Extract the [X, Y] coordinate from the center of the cell holding the provided text.  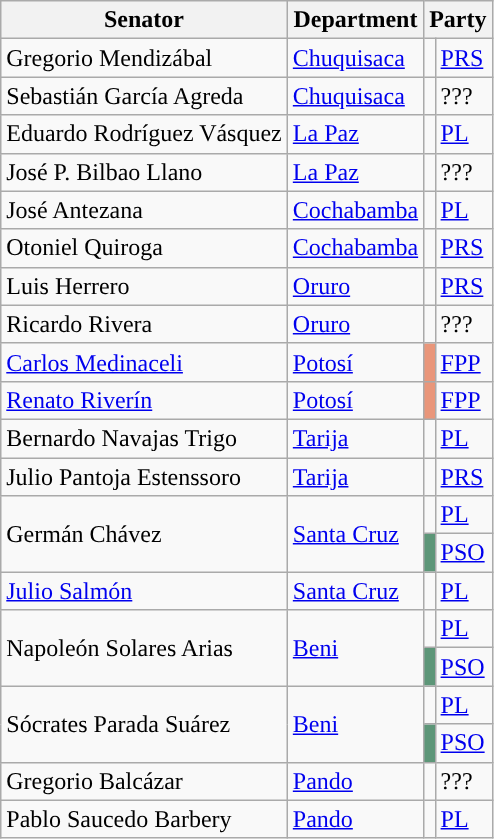
Julio Pantoja Estenssoro [144, 477]
Luis Herrero [144, 286]
Sebastián García Agreda [144, 96]
Department [355, 20]
Napoleón Solares Arias [144, 648]
Sócrates Parada Suárez [144, 724]
Pablo Saucedo Barbery [144, 819]
José Antezana [144, 210]
Germán Chávez [144, 534]
José P. Bilbao Llano [144, 172]
Carlos Medinaceli [144, 362]
Gregorio Mendizábal [144, 58]
Party [458, 20]
Ricardo Rivera [144, 324]
Bernardo Navajas Trigo [144, 438]
Gregorio Balcázar [144, 781]
Julio Salmón [144, 591]
Otoniel Quiroga [144, 248]
Renato Riverín [144, 400]
Senator [144, 20]
Eduardo Rodríguez Vásquez [144, 134]
